Scan for the cell matching the given text and deliver its (X, Y) coordinate at center. 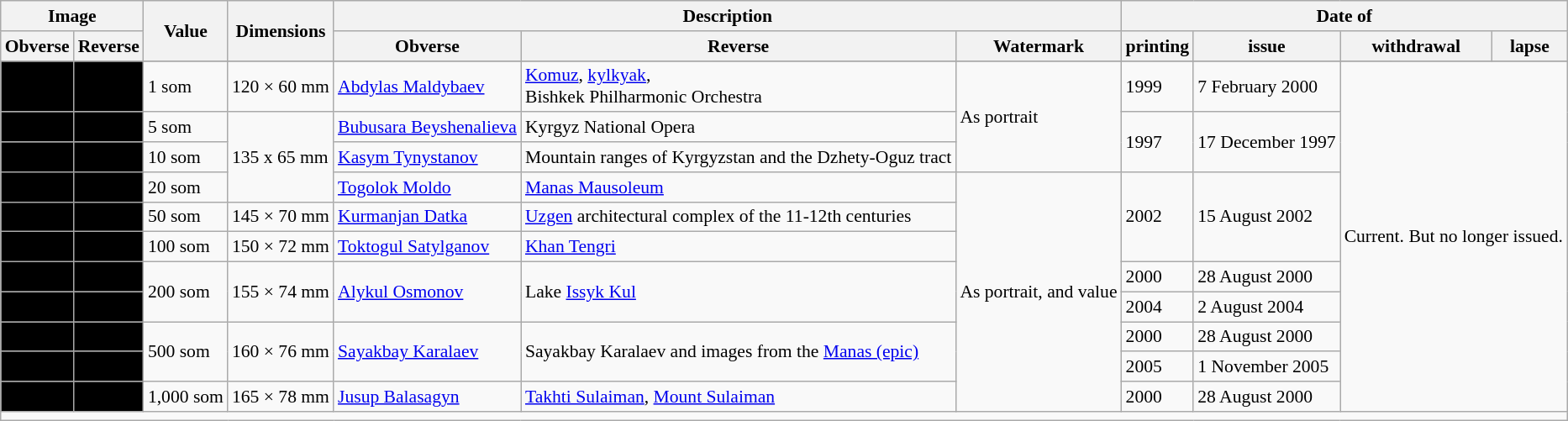
Watermark (1039, 46)
17 December 1997 (1266, 143)
135 х 65 mm (281, 158)
As portrait, and value (1039, 292)
Mountain ranges of Kyrgyzstan and the Dzhety-Oguz tract (738, 157)
Current. But no longer issued. (1454, 235)
160 × 76 mm (281, 351)
7 February 2000 (1266, 86)
Takhti Sulaiman, Mount Sulaiman (738, 397)
Description (728, 16)
Togolok Moldo (427, 187)
Sayakbay Karalaev (427, 351)
2002 (1158, 217)
1999 (1158, 86)
printing (1158, 46)
Kurmanjan Datka (427, 217)
Komuz, kylkyak,Bishkek Philharmonic Orchestra (738, 86)
165 × 78 mm (281, 397)
Alykul Osmonov (427, 292)
Bubusara Beyshenalieva (427, 128)
200 som (186, 292)
Dimensions (281, 30)
100 som (186, 247)
500 som (186, 351)
50 som (186, 217)
Abdylas Maldybaev (427, 86)
Date of (1344, 16)
Sayakbay Karalaev and images from the Manas (epic) (738, 351)
2 August 2004 (1266, 307)
Uzgen architectural complex of the 11-12th centuries (738, 217)
150 × 72 mm (281, 247)
10 som (186, 157)
Value (186, 30)
15 August 2002 (1266, 217)
1,000 som (186, 397)
Toktogul Satylganov (427, 247)
withdrawal (1417, 46)
20 som (186, 187)
Manas Mausoleum (738, 187)
lapse (1529, 46)
Jusup Balasagyn (427, 397)
issue (1266, 46)
Kasym Tynystanov (427, 157)
120 × 60 mm (281, 86)
Kyrgyz National Opera (738, 128)
Lake Issyk Kul (738, 292)
1 som (186, 86)
2004 (1158, 307)
2005 (1158, 367)
Khan Tengri (738, 247)
1997 (1158, 143)
5 som (186, 128)
145 × 70 mm (281, 217)
Image (72, 16)
As portrait (1039, 116)
155 × 74 mm (281, 292)
1 November 2005 (1266, 367)
